Detect which cell encompasses the target text, then output its (x, y) center coordinate. 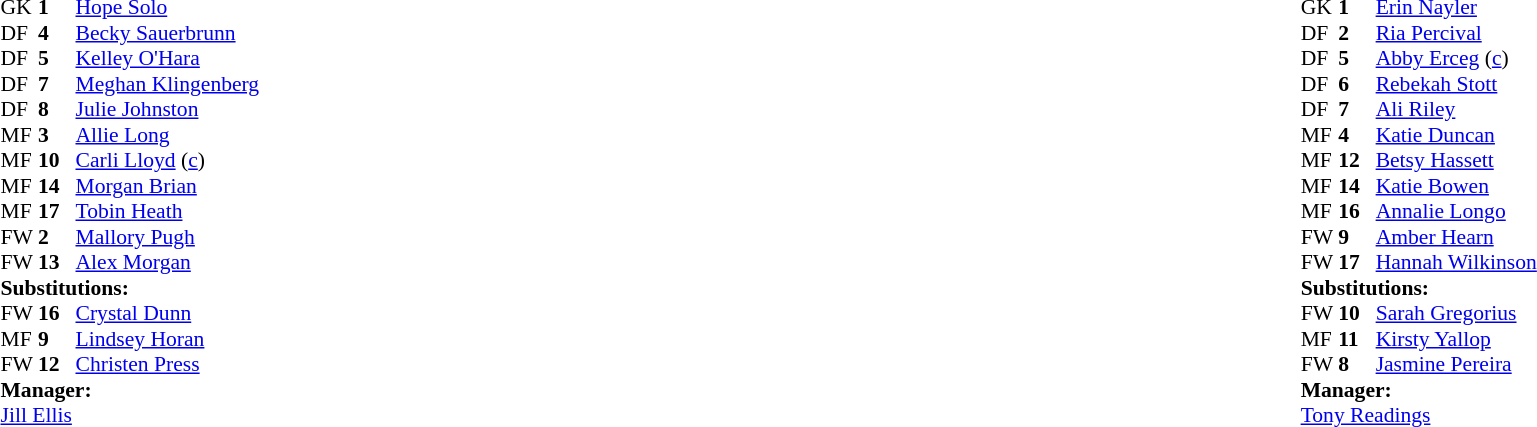
Mallory Pugh (168, 237)
Lindsey Horan (168, 339)
Allie Long (168, 135)
Tobin Heath (168, 211)
Crystal Dunn (168, 313)
Rebekah Stott (1456, 84)
Christen Press (168, 365)
Alex Morgan (168, 263)
6 (1357, 84)
Sarah Gregorius (1456, 313)
Betsy Hassett (1456, 161)
Kirsty Yallop (1456, 339)
3 (57, 135)
Ria Percival (1456, 33)
Carli Lloyd (c) (168, 161)
13 (57, 263)
Ali Riley (1456, 109)
Abby Erceg (c) (1456, 59)
Becky Sauerbrunn (168, 33)
Katie Duncan (1456, 135)
Morgan Brian (168, 186)
Amber Hearn (1456, 237)
Annalie Longo (1456, 211)
11 (1357, 339)
Meghan Klingenberg (168, 84)
Kelley O'Hara (168, 59)
Hannah Wilkinson (1456, 263)
Julie Johnston (168, 109)
Katie Bowen (1456, 186)
Jasmine Pereira (1456, 365)
